From the cell containing the given text, extract its center point as [x, y] coordinate. 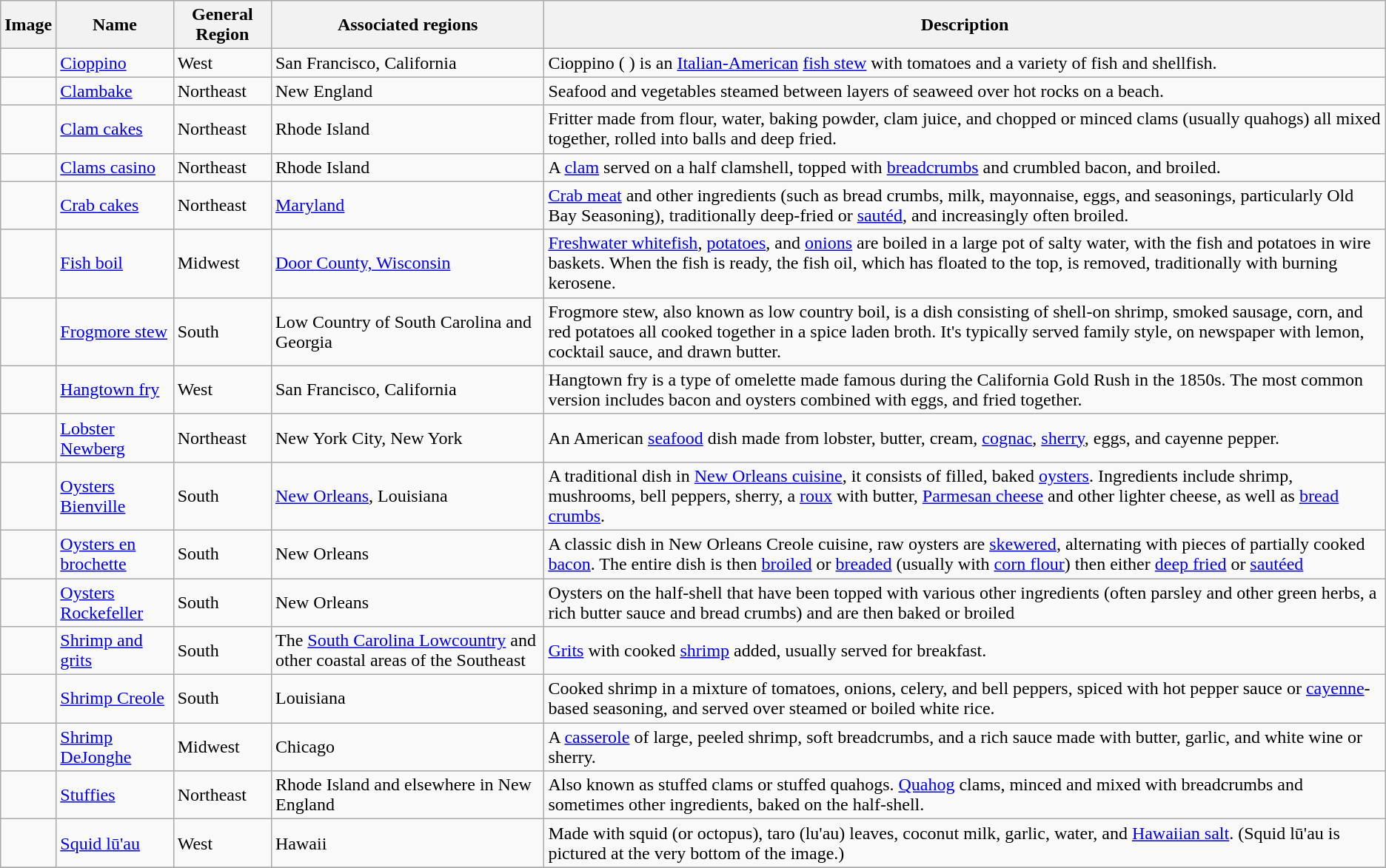
Image [28, 25]
Shrimp DeJonghe [115, 747]
New Orleans, Louisiana [407, 496]
Clams casino [115, 167]
Clambake [115, 91]
Lobster Newberg [115, 438]
Description [965, 25]
Clam cakes [115, 129]
Cioppino [115, 63]
Cioppino ( ) is an Italian-American fish stew with tomatoes and a variety of fish and shellfish. [965, 63]
Low Country of South Carolina and Georgia [407, 332]
Hawaii [407, 844]
Door County, Wisconsin [407, 263]
Rhode Island and elsewhere in New England [407, 795]
Oysters Rockefeller [115, 602]
Oysters en brochette [115, 554]
Seafood and vegetables steamed between layers of seaweed over hot rocks on a beach. [965, 91]
Fish boil [115, 263]
The South Carolina Lowcountry and other coastal areas of the Southeast [407, 651]
Stuffies [115, 795]
Squid lū'au [115, 844]
Maryland [407, 206]
Chicago [407, 747]
New England [407, 91]
Oysters Bienville [115, 496]
A casserole of large, peeled shrimp, soft breadcrumbs, and a rich sauce made with butter, garlic, and white wine or sherry. [965, 747]
Crab cakes [115, 206]
Louisiana [407, 699]
General Region [222, 25]
Name [115, 25]
Frogmore stew [115, 332]
Grits with cooked shrimp added, usually served for breakfast. [965, 651]
Associated regions [407, 25]
Shrimp Creole [115, 699]
An American seafood dish made from lobster, butter, cream, cognac, sherry, eggs, and cayenne pepper. [965, 438]
New York City, New York [407, 438]
Hangtown fry [115, 389]
A clam served on a half clamshell, topped with breadcrumbs and crumbled bacon, and broiled. [965, 167]
Shrimp and grits [115, 651]
